Output the (x, y) coordinate of the center of the cell containing the given text.  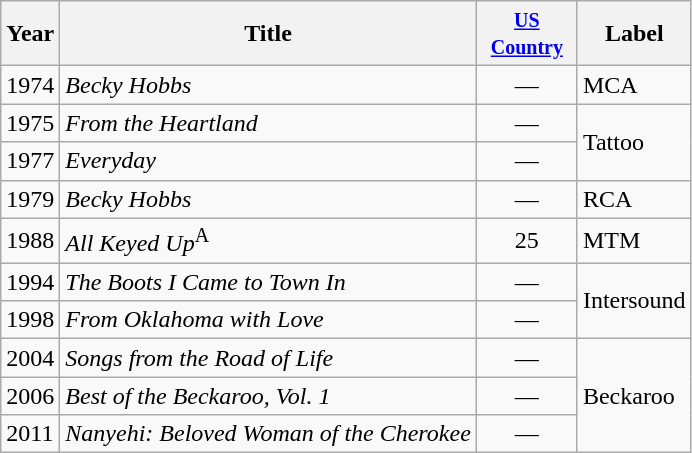
US Country (526, 34)
Nanyehi: Beloved Woman of the Cherokee (268, 434)
2006 (30, 396)
1998 (30, 320)
1994 (30, 282)
Tattoo (634, 142)
All Keyed UpA (268, 240)
1974 (30, 85)
Everyday (268, 161)
From the Heartland (268, 123)
2004 (30, 358)
The Boots I Came to Town In (268, 282)
Beckaroo (634, 396)
Songs from the Road of Life (268, 358)
RCA (634, 199)
Year (30, 34)
Title (268, 34)
From Oklahoma with Love (268, 320)
1975 (30, 123)
2011 (30, 434)
25 (526, 240)
Intersound (634, 301)
MCA (634, 85)
1977 (30, 161)
1979 (30, 199)
Label (634, 34)
MTM (634, 240)
1988 (30, 240)
Best of the Beckaroo, Vol. 1 (268, 396)
